Scan for the cell matching the given text and deliver its (x, y) coordinate at center. 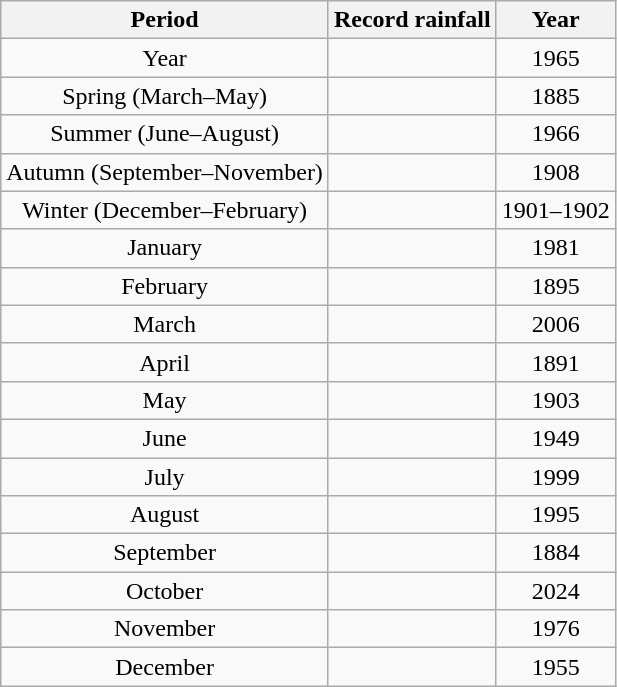
Period (165, 20)
1885 (556, 96)
2006 (556, 324)
Autumn (September–November) (165, 172)
1999 (556, 477)
September (165, 553)
1891 (556, 362)
1955 (556, 667)
October (165, 591)
1976 (556, 629)
1965 (556, 58)
1995 (556, 515)
1981 (556, 248)
February (165, 286)
November (165, 629)
March (165, 324)
June (165, 438)
2024 (556, 591)
April (165, 362)
Record rainfall (412, 20)
1903 (556, 400)
Spring (March–May) (165, 96)
Summer (June–August) (165, 134)
August (165, 515)
January (165, 248)
1908 (556, 172)
May (165, 400)
1895 (556, 286)
July (165, 477)
1966 (556, 134)
1884 (556, 553)
Winter (December–February) (165, 210)
December (165, 667)
1949 (556, 438)
1901–1902 (556, 210)
